Identify which cell holds the provided text, then report its [X, Y] central coordinate. 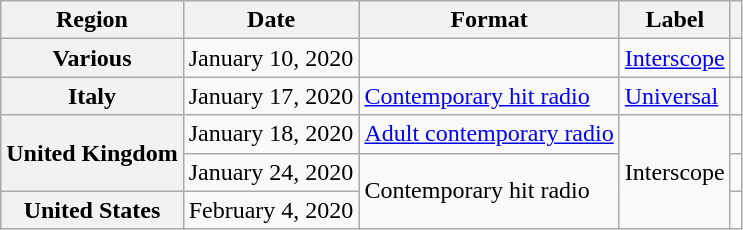
Format [489, 20]
January 18, 2020 [271, 134]
Universal [674, 96]
Region [92, 20]
United Kingdom [92, 153]
Date [271, 20]
Italy [92, 96]
Adult contemporary radio [489, 134]
February 4, 2020 [271, 210]
January 24, 2020 [271, 172]
January 17, 2020 [271, 96]
Various [92, 58]
Label [674, 20]
United States [92, 210]
January 10, 2020 [271, 58]
